Extract the [X, Y] coordinate from the center of the cell holding the provided text.  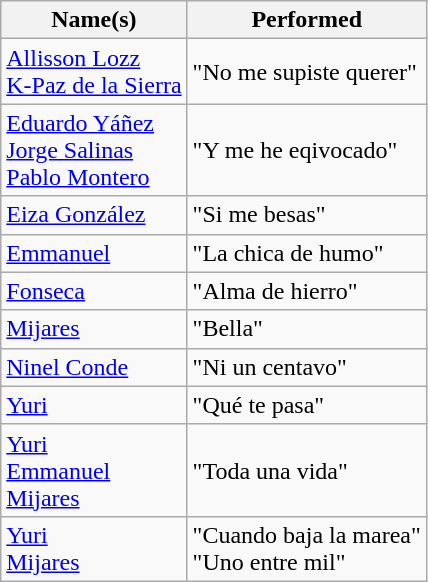
Mijares [94, 329]
Allisson Lozz K-Paz de la Sierra [94, 72]
Performed [306, 20]
"No me supiste querer" [306, 72]
"Bella" [306, 329]
Ninel Conde [94, 367]
Yuri Mijares [94, 548]
Eduardo Yáñez Jorge Salinas Pablo Montero [94, 150]
"Alma de hierro" [306, 291]
Fonseca [94, 291]
"Cuando baja la marea" "Uno entre mil" [306, 548]
Name(s) [94, 20]
"Qué te pasa" [306, 405]
"Toda una vida" [306, 470]
"Y me he eqivocado" [306, 150]
Emmanuel [94, 253]
Eiza González [94, 215]
Yuri [94, 405]
Yuri Emmanuel Mijares [94, 470]
"Si me besas" [306, 215]
"La chica de humo" [306, 253]
"Ni un centavo" [306, 367]
